Find where the given text appears and provide that cell's center as (X, Y) coordinate. 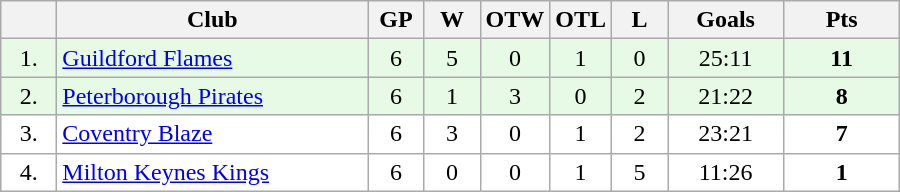
L (640, 20)
7 (842, 134)
11 (842, 58)
8 (842, 96)
OTL (581, 20)
W (452, 20)
11:26 (726, 172)
Guildford Flames (212, 58)
4. (29, 172)
Goals (726, 20)
23:21 (726, 134)
OTW (515, 20)
Pts (842, 20)
Peterborough Pirates (212, 96)
2. (29, 96)
Club (212, 20)
1. (29, 58)
3. (29, 134)
25:11 (726, 58)
21:22 (726, 96)
GP (396, 20)
Coventry Blaze (212, 134)
Milton Keynes Kings (212, 172)
